Detect which cell encompasses the target text, then output its (x, y) center coordinate. 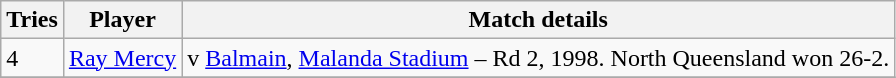
Match details (538, 20)
4 (32, 58)
Ray Mercy (122, 58)
Player (122, 20)
v Balmain, Malanda Stadium – Rd 2, 1998. North Queensland won 26-2. (538, 58)
Tries (32, 20)
